Find where the given text appears and provide that cell's center as [x, y] coordinate. 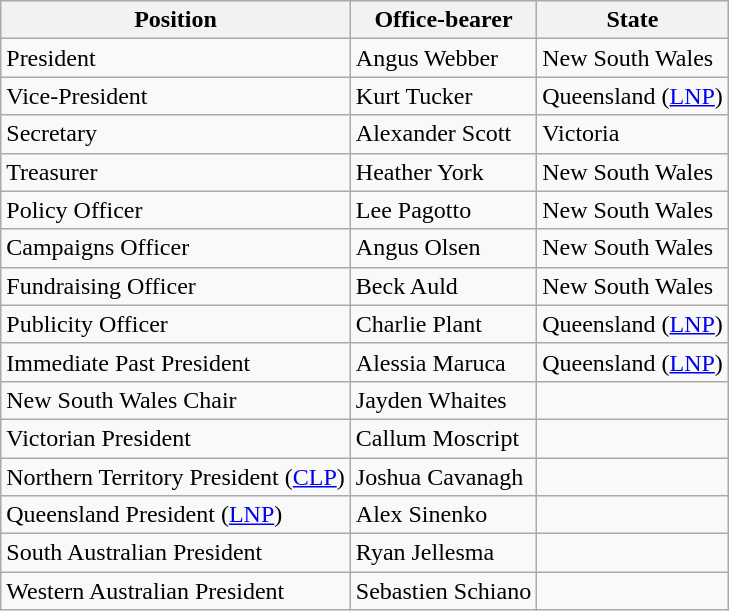
President [176, 58]
Policy Officer [176, 210]
Ryan Jellesma [443, 553]
Angus Webber [443, 58]
Immediate Past President [176, 362]
Alessia Maruca [443, 362]
Campaigns Officer [176, 248]
Victoria [633, 134]
Queensland President (LNP) [176, 515]
Secretary [176, 134]
Kurt Tucker [443, 96]
Callum Moscript [443, 438]
Angus Olsen [443, 248]
Treasurer [176, 172]
Charlie Plant [443, 324]
Alex Sinenko [443, 515]
Victorian President [176, 438]
Jayden Whaites [443, 400]
Beck Auld [443, 286]
Vice-President [176, 96]
Northern Territory President (CLP) [176, 477]
Alexander Scott [443, 134]
Joshua Cavanagh [443, 477]
Heather York [443, 172]
Position [176, 20]
New South Wales Chair [176, 400]
Office-bearer [443, 20]
Western Australian President [176, 591]
Lee Pagotto [443, 210]
Sebastien Schiano [443, 591]
South Australian President [176, 553]
State [633, 20]
Publicity Officer [176, 324]
Fundraising Officer [176, 286]
